Determine the (X, Y) coordinate at the center of the cell enclosing the given text.  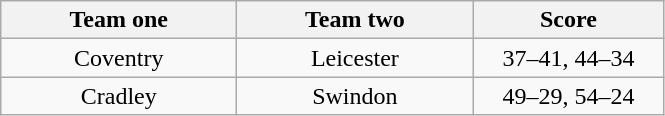
Coventry (119, 58)
Team two (355, 20)
37–41, 44–34 (568, 58)
Leicester (355, 58)
Score (568, 20)
49–29, 54–24 (568, 96)
Team one (119, 20)
Swindon (355, 96)
Cradley (119, 96)
